From the cell containing the given text, extract its center point as (x, y) coordinate. 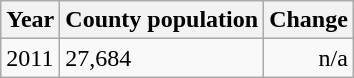
27,684 (162, 58)
Change (309, 20)
n/a (309, 58)
Year (30, 20)
2011 (30, 58)
County population (162, 20)
